Identify which cell holds the provided text, then report its [X, Y] central coordinate. 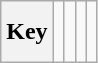
Key [27, 32]
